Identify which cell holds the provided text, then report its [X, Y] central coordinate. 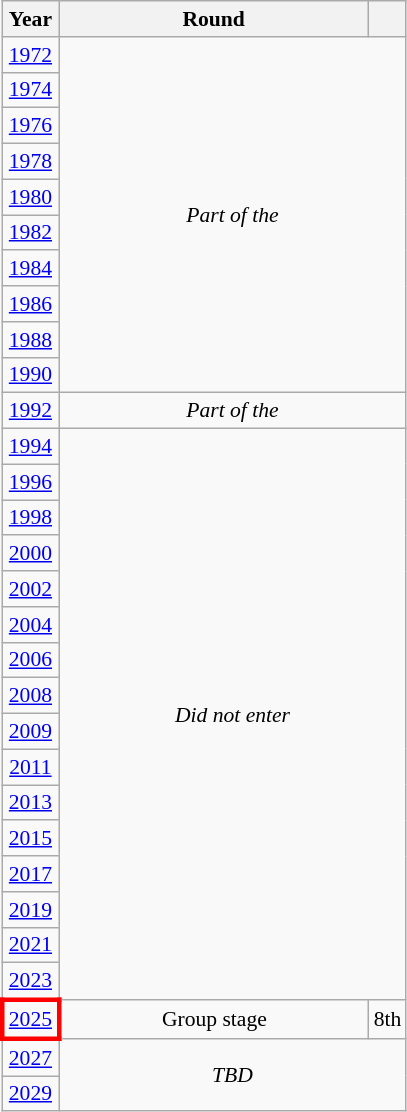
Year [30, 19]
2019 [30, 910]
1988 [30, 340]
TBD [233, 1076]
2025 [30, 1020]
2015 [30, 839]
Round [214, 19]
2008 [30, 696]
2029 [30, 1094]
1980 [30, 197]
2002 [30, 589]
Did not enter [233, 715]
2023 [30, 982]
1998 [30, 518]
2021 [30, 945]
2027 [30, 1058]
1996 [30, 482]
1978 [30, 162]
1984 [30, 269]
1994 [30, 447]
2011 [30, 767]
1990 [30, 375]
1982 [30, 233]
1986 [30, 304]
2013 [30, 803]
2000 [30, 554]
1974 [30, 90]
2009 [30, 732]
1976 [30, 126]
2017 [30, 874]
1992 [30, 411]
2004 [30, 625]
Group stage [214, 1020]
8th [388, 1020]
1972 [30, 55]
2006 [30, 660]
